Search for the cell housing the specified text and yield its (x, y) center coordinate. 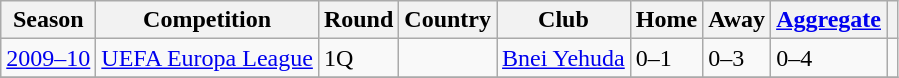
Round (358, 20)
1Q (358, 58)
Away (737, 20)
0–4 (829, 58)
Home (666, 20)
Competition (208, 20)
Season (48, 20)
Country (448, 20)
Club (564, 20)
UEFA Europa League (208, 58)
2009–10 (48, 58)
Aggregate (829, 20)
0–1 (666, 58)
Bnei Yehuda (564, 58)
0–3 (737, 58)
